Return [X, Y] of the center of cell containing provided text 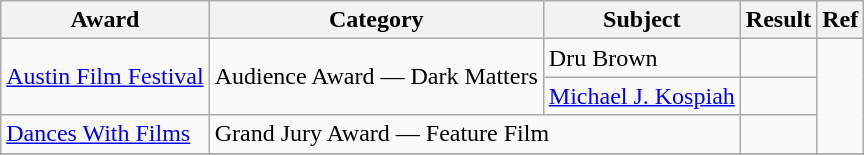
Subject [642, 20]
Dances With Films [105, 134]
Michael J. Kospiah [642, 96]
Grand Jury Award — Feature Film [474, 134]
Result [778, 20]
Category [376, 20]
Austin Film Festival [105, 77]
Award [105, 20]
Ref [840, 20]
Dru Brown [642, 58]
Audience Award — Dark Matters [376, 77]
